Find where the given text appears and provide that cell's center as [X, Y] coordinate. 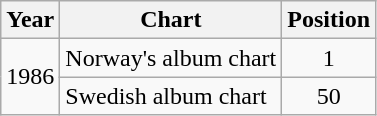
Swedish album chart [171, 96]
1 [329, 58]
Chart [171, 20]
Position [329, 20]
50 [329, 96]
Year [30, 20]
Norway's album chart [171, 58]
1986 [30, 77]
